Identify which cell holds the provided text, then report its [X, Y] central coordinate. 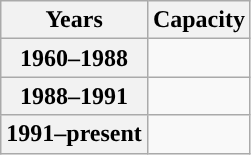
Capacity [198, 20]
1991–present [74, 134]
1988–1991 [74, 96]
1960–1988 [74, 58]
Years [74, 20]
